Capture the cell that displays the provided text and extract its (X, Y) central coordinate. 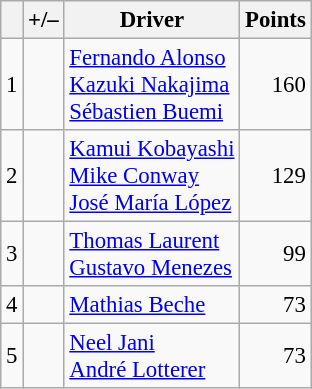
160 (276, 85)
+/– (44, 20)
Driver (152, 20)
5 (12, 356)
Thomas Laurent Gustavo Menezes (152, 254)
99 (276, 254)
Kamui Kobayashi Mike Conway José María López (152, 176)
Points (276, 20)
Neel Jani André Lotterer (152, 356)
1 (12, 85)
3 (12, 254)
Fernando Alonso Kazuki Nakajima Sébastien Buemi (152, 85)
4 (12, 305)
Mathias Beche (152, 305)
2 (12, 176)
129 (276, 176)
